Identify which cell holds the provided text, then report its (X, Y) central coordinate. 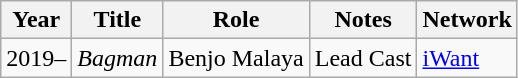
Title (118, 20)
iWant (467, 58)
Network (467, 20)
2019– (36, 58)
Role (236, 20)
Year (36, 20)
Bagman (118, 58)
Benjo Malaya (236, 58)
Lead Cast (363, 58)
Notes (363, 20)
